Determine the [X, Y] coordinate at the center of the cell enclosing the given text.  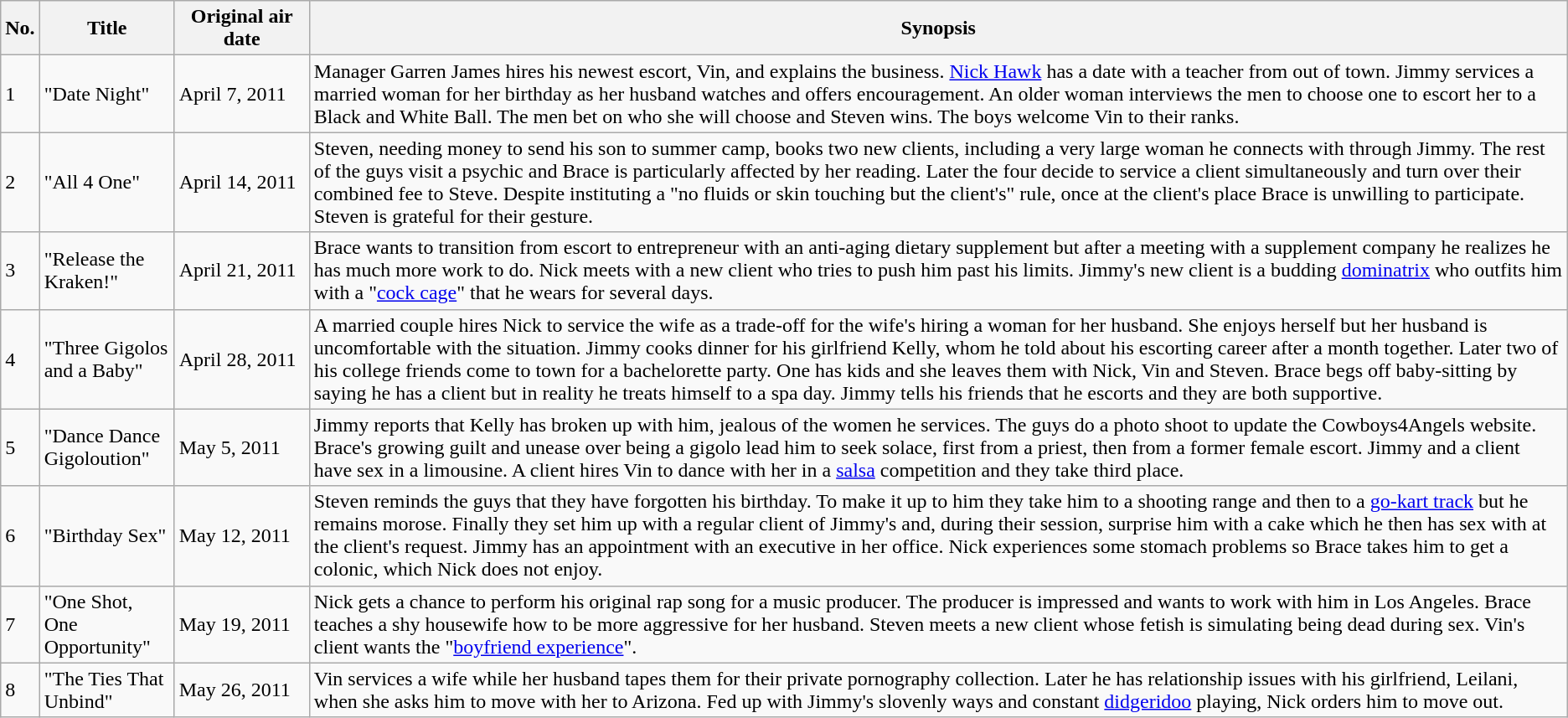
1 [20, 94]
3 [20, 271]
"Birthday Sex" [107, 536]
Title [107, 28]
"Date Night" [107, 94]
May 26, 2011 [241, 690]
"The Ties That Unbind" [107, 690]
"Release the Kraken!" [107, 271]
5 [20, 447]
April 7, 2011 [241, 94]
4 [20, 359]
April 14, 2011 [241, 183]
April 28, 2011 [241, 359]
"Dance Dance Gigoloution" [107, 447]
May 5, 2011 [241, 447]
Original air date [241, 28]
8 [20, 690]
May 19, 2011 [241, 624]
"One Shot, One Opportunity" [107, 624]
6 [20, 536]
2 [20, 183]
7 [20, 624]
May 12, 2011 [241, 536]
"All 4 One" [107, 183]
Synopsis [938, 28]
"Three Gigolos and a Baby" [107, 359]
April 21, 2011 [241, 271]
No. [20, 28]
